For the text-containing cell, return its midpoint in [X, Y] coordinate format. 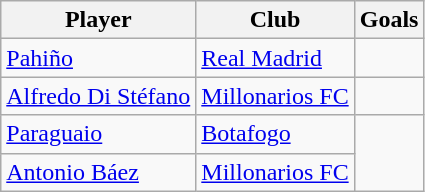
Antonio Báez [98, 172]
Pahiño [98, 58]
Alfredo Di Stéfano [98, 96]
Club [275, 20]
Player [98, 20]
Botafogo [275, 134]
Real Madrid [275, 58]
Paraguaio [98, 134]
Goals [389, 20]
